Return the (x, y) coordinate for the center point of the cell that contains the specified text.  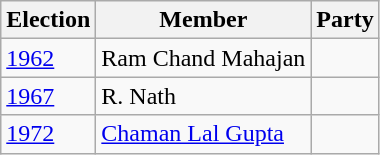
Member (204, 20)
Election (48, 20)
Party (345, 20)
Ram Chand Mahajan (204, 58)
1967 (48, 96)
1972 (48, 134)
Chaman Lal Gupta (204, 134)
1962 (48, 58)
R. Nath (204, 96)
